Find where the given text appears and provide that cell's center as [x, y] coordinate. 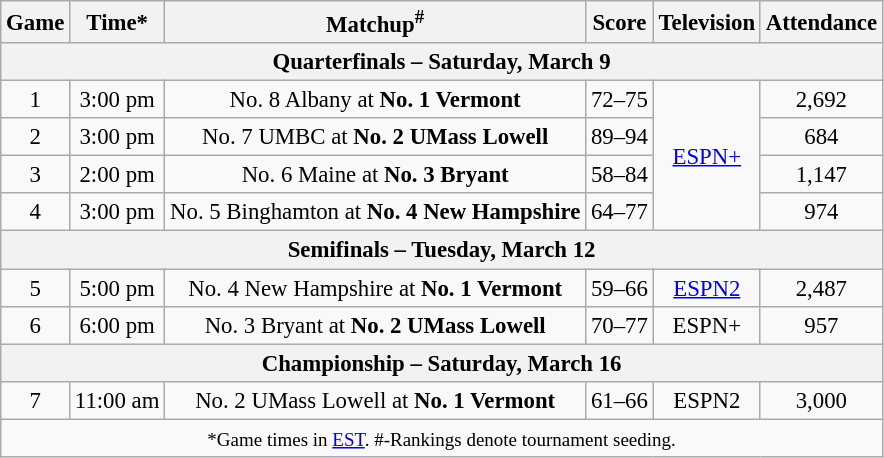
59–66 [620, 288]
3 [36, 175]
1 [36, 100]
No. 5 Binghamton at No. 4 New Hampshire [376, 213]
*Game times in EST. #-Rankings denote tournament seeding. [442, 438]
7 [36, 400]
2:00 pm [118, 175]
Game [36, 22]
5:00 pm [118, 288]
Semifinals – Tuesday, March 12 [442, 250]
6:00 pm [118, 325]
72–75 [620, 100]
Time* [118, 22]
61–66 [620, 400]
957 [821, 325]
Matchup# [376, 22]
Quarterfinals – Saturday, March 9 [442, 62]
2,487 [821, 288]
No. 7 UMBC at No. 2 UMass Lowell [376, 137]
64–77 [620, 213]
No. 8 Albany at No. 1 Vermont [376, 100]
1,147 [821, 175]
684 [821, 137]
2,692 [821, 100]
Championship – Saturday, March 16 [442, 363]
11:00 am [118, 400]
58–84 [620, 175]
974 [821, 213]
4 [36, 213]
6 [36, 325]
2 [36, 137]
No. 6 Maine at No. 3 Bryant [376, 175]
Television [706, 22]
Score [620, 22]
5 [36, 288]
No. 3 Bryant at No. 2 UMass Lowell [376, 325]
3,000 [821, 400]
No. 2 UMass Lowell at No. 1 Vermont [376, 400]
89–94 [620, 137]
Attendance [821, 22]
70–77 [620, 325]
No. 4 New Hampshire at No. 1 Vermont [376, 288]
